From the cell containing the given text, extract its center point as (x, y) coordinate. 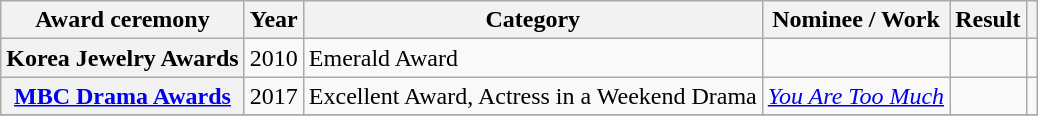
Result (988, 20)
You Are Too Much (856, 96)
Nominee / Work (856, 20)
Emerald Award (532, 58)
Korea Jewelry Awards (122, 58)
Award ceremony (122, 20)
MBC Drama Awards (122, 96)
2010 (274, 58)
Excellent Award, Actress in a Weekend Drama (532, 96)
2017 (274, 96)
Year (274, 20)
Category (532, 20)
